Extract the (x, y) coordinate from the center of the cell holding the provided text.  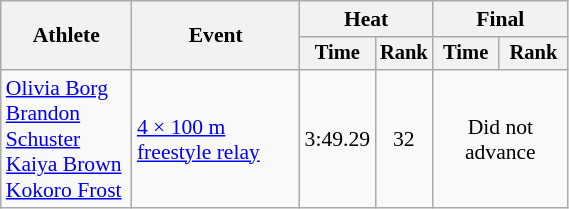
4 × 100 m freestyle relay (216, 139)
Olivia BorgBrandon Schuster Kaiya Brown Kokoro Frost (66, 139)
Event (216, 36)
3:49.29 (338, 139)
Athlete (66, 36)
Heat (366, 19)
Final (500, 19)
32 (404, 139)
Did not advance (500, 139)
